Pinpoint the cell where the given text exists, returning its (X, Y) midpoint coordinate. 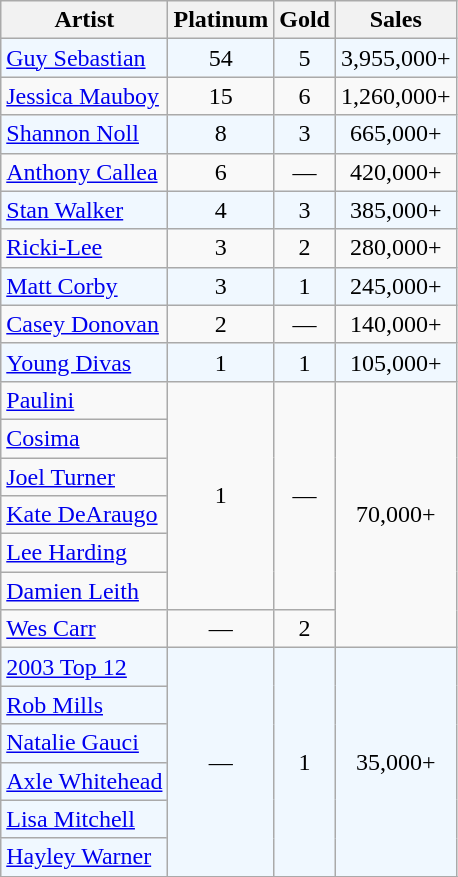
Wes Carr (84, 629)
420,000+ (396, 172)
Paulini (84, 400)
Platinum (221, 20)
Natalie Gauci (84, 743)
Ricki-Lee (84, 248)
245,000+ (396, 286)
3,955,000+ (396, 58)
1,260,000+ (396, 96)
70,000+ (396, 514)
105,000+ (396, 362)
Lisa Mitchell (84, 819)
Shannon Noll (84, 134)
Jessica Mauboy (84, 96)
Anthony Callea (84, 172)
54 (221, 58)
Young Divas (84, 362)
665,000+ (396, 134)
Casey Donovan (84, 324)
Rob Mills (84, 705)
Hayley Warner (84, 857)
Sales (396, 20)
5 (305, 58)
Stan Walker (84, 210)
Damien Leith (84, 591)
Matt Corby (84, 286)
8 (221, 134)
35,000+ (396, 762)
140,000+ (396, 324)
280,000+ (396, 248)
Guy Sebastian (84, 58)
4 (221, 210)
15 (221, 96)
Artist (84, 20)
Kate DeAraugo (84, 515)
Cosima (84, 438)
Axle Whitehead (84, 781)
Joel Turner (84, 477)
Lee Harding (84, 553)
Gold (305, 20)
385,000+ (396, 210)
2003 Top 12 (84, 667)
